Provide the (x, y) coordinate of the cell's center where the given text is located.  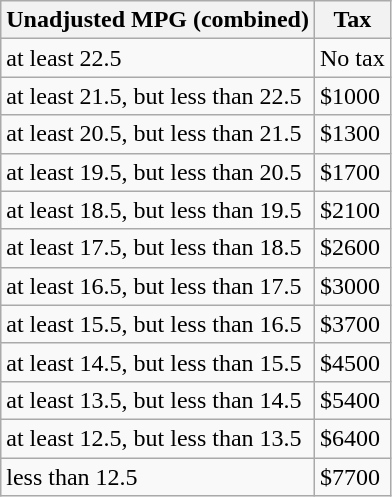
$1000 (352, 96)
Unadjusted MPG (combined) (158, 20)
$2100 (352, 210)
at least 18.5, but less than 19.5 (158, 210)
$1300 (352, 134)
at least 16.5, but less than 17.5 (158, 286)
less than 12.5 (158, 477)
at least 15.5, but less than 16.5 (158, 324)
at least 17.5, but less than 18.5 (158, 248)
$4500 (352, 362)
$3000 (352, 286)
at least 12.5, but less than 13.5 (158, 438)
at least 20.5, but less than 21.5 (158, 134)
$6400 (352, 438)
$2600 (352, 248)
at least 19.5, but less than 20.5 (158, 172)
$1700 (352, 172)
Tax (352, 20)
at least 14.5, but less than 15.5 (158, 362)
at least 13.5, but less than 14.5 (158, 400)
$5400 (352, 400)
at least 22.5 (158, 58)
at least 21.5, but less than 22.5 (158, 96)
$3700 (352, 324)
$7700 (352, 477)
No tax (352, 58)
